For the text-containing cell, return its midpoint in [X, Y] coordinate format. 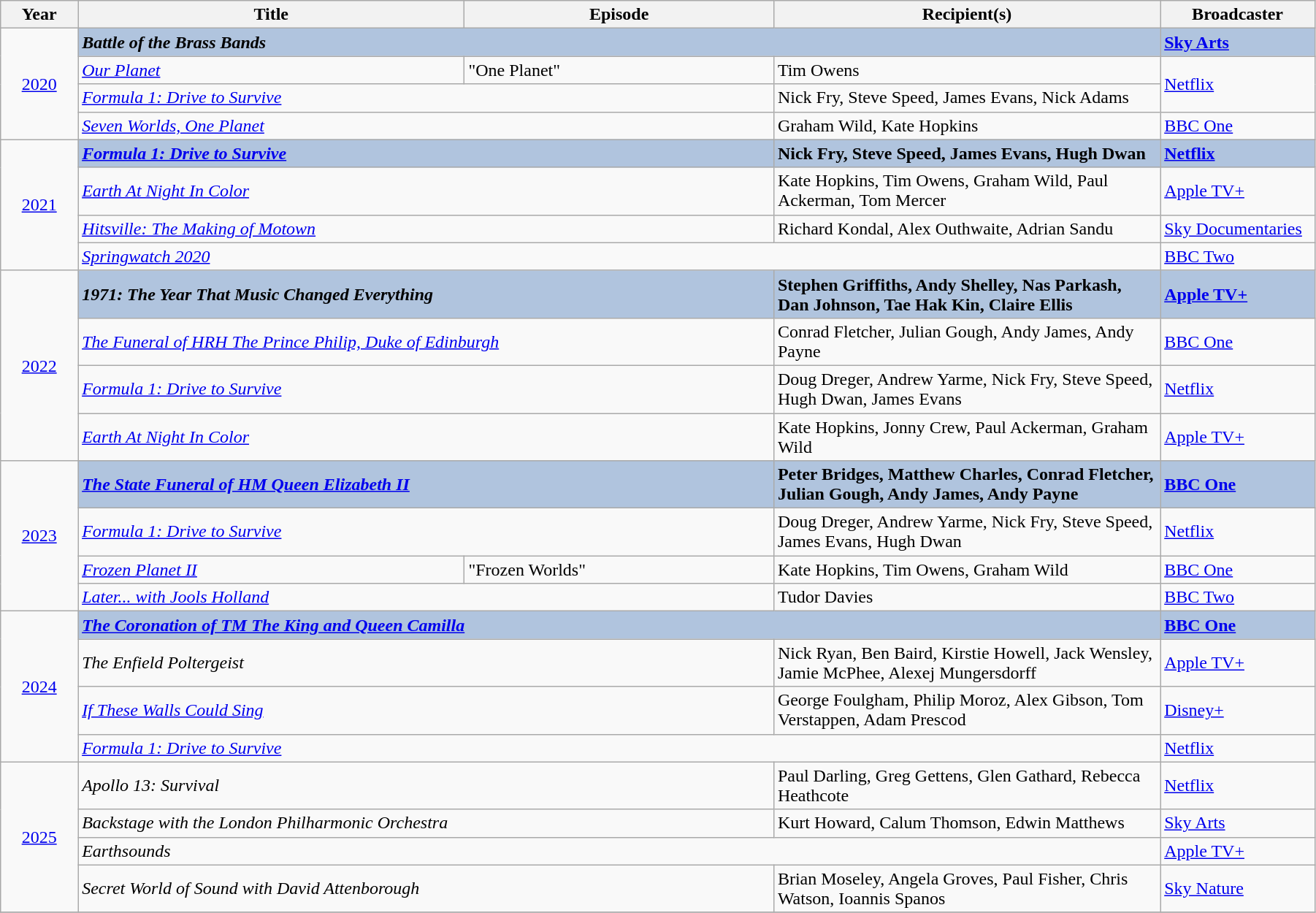
Nick Ryan, Ben Baird, Kirstie Howell, Jack Wensley, Jamie McPhee, Alexej Mungersdorff [967, 663]
Tudor Davies [967, 597]
Doug Dreger, Andrew Yarme, Nick Fry, Steve Speed, Hugh Dwan, James Evans [967, 389]
Richard Kondal, Alex Outhwaite, Adrian Sandu [967, 229]
2023 [39, 536]
2020 [39, 84]
Disney+ [1238, 710]
Hitsville: The Making of Motown [426, 229]
Kurt Howard, Calum Thomson, Edwin Matthews [967, 823]
Title [272, 15]
Sky Nature [1238, 888]
The State Funeral of HM Queen Elizabeth II [426, 485]
The Coronation of TM The King and Queen Camilla [619, 625]
Stephen Griffiths, Andy Shelley, Nas Parkash, Dan Johnson, Tae Hak Kin, Claire Ellis [967, 294]
Year [39, 15]
Episode [619, 15]
Seven Worlds, One Planet [426, 126]
Secret World of Sound with David Attenborough [426, 888]
Kate Hopkins, Tim Owens, Graham Wild [967, 570]
2025 [39, 837]
The Funeral of HRH The Prince Philip, Duke of Edinburgh [426, 342]
The Enfield Poltergeist [426, 663]
2022 [39, 365]
Frozen Planet II [272, 570]
Our Planet [272, 70]
Sky Documentaries [1238, 229]
Earthsounds [619, 851]
Recipient(s) [967, 15]
If These Walls Could Sing [426, 710]
Tim Owens [967, 70]
Nick Fry, Steve Speed, James Evans, Nick Adams [967, 98]
Kate Hopkins, Tim Owens, Graham Wild, Paul Ackerman, Tom Mercer [967, 191]
Broadcaster [1238, 15]
Springwatch 2020 [619, 256]
Paul Darling, Greg Gettens, Glen Gathard, Rebecca Heathcote [967, 786]
Backstage with the London Philharmonic Orchestra [426, 823]
Apollo 13: Survival [426, 786]
Conrad Fletcher, Julian Gough, Andy James, Andy Payne [967, 342]
Brian Moseley, Angela Groves, Paul Fisher, Chris Watson, Ioannis Spanos [967, 888]
Doug Dreger, Andrew Yarme, Nick Fry, Steve Speed, James Evans, Hugh Dwan [967, 532]
Graham Wild, Kate Hopkins [967, 126]
Battle of the Brass Bands [619, 42]
Peter Bridges, Matthew Charles, Conrad Fletcher, Julian Gough, Andy James, Andy Payne [967, 485]
Kate Hopkins, Jonny Crew, Paul Ackerman, Graham Wild [967, 437]
"One Planet" [619, 70]
"Frozen Worlds" [619, 570]
George Foulgham, Philip Moroz, Alex Gibson, Tom Verstappen, Adam Prescod [967, 710]
2021 [39, 205]
1971: The Year That Music Changed Everything [426, 294]
Later... with Jools Holland [426, 597]
2024 [39, 687]
Nick Fry, Steve Speed, James Evans, Hugh Dwan [967, 153]
